Provide the (x, y) coordinate of the cell's center where the given text is located.  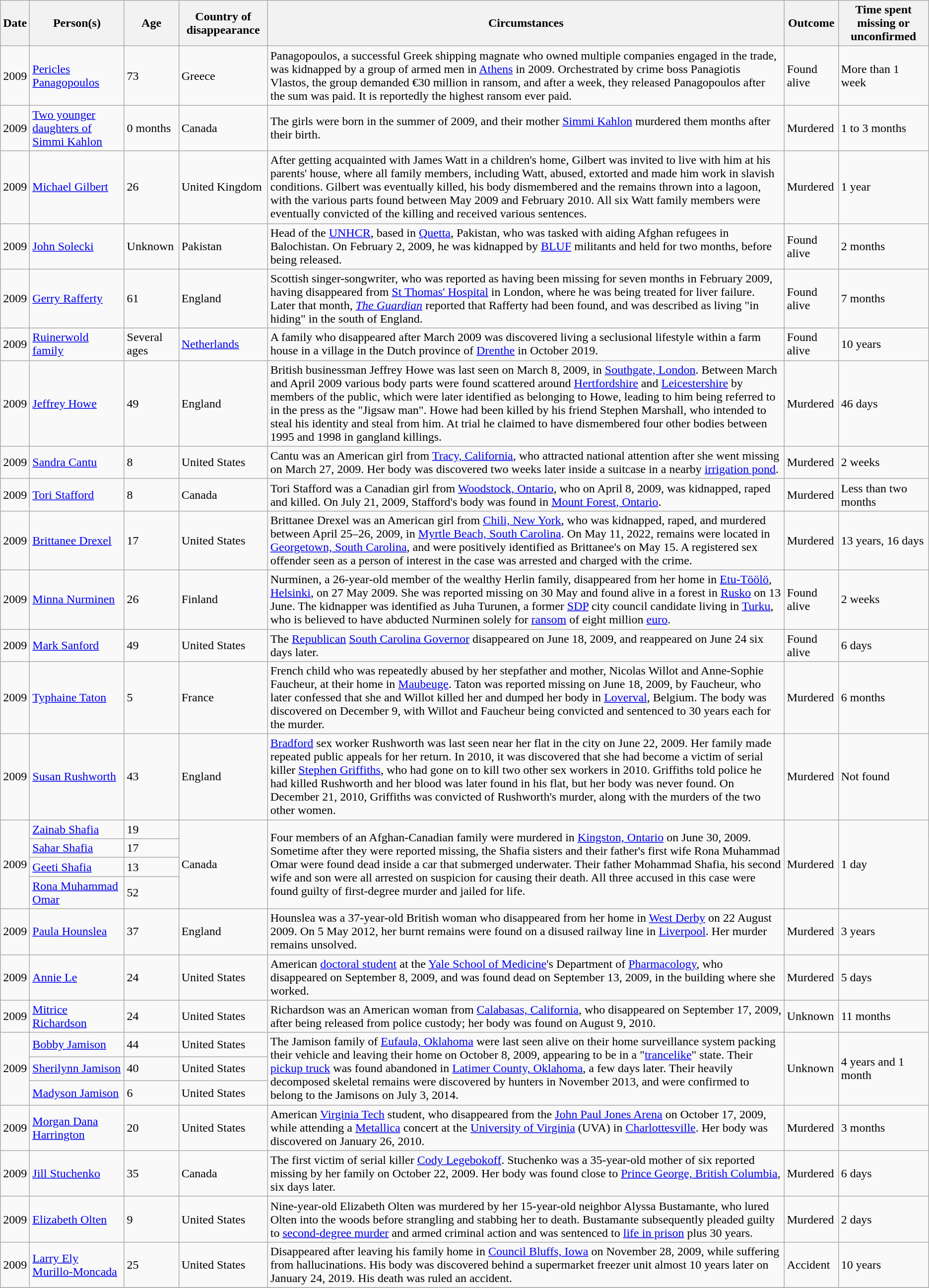
2 months (883, 246)
Brittanee Drexel (77, 540)
Zainab Shafia (77, 829)
The girls were born in the summer of 2009, and their mother Simmi Kahlon murdered them months after their birth. (526, 128)
Sandra Cantu (77, 463)
44 (151, 1044)
0 months (151, 128)
Age (151, 23)
Outcome (811, 23)
4 years and 1 month (883, 1069)
61 (151, 299)
6 (151, 1093)
73 (151, 75)
52 (151, 892)
Mark Sanford (77, 645)
43 (151, 777)
Not found (883, 777)
Country of disappearance (223, 23)
13 (151, 867)
3 months (883, 1128)
Accident (811, 1265)
Gerry Rafferty (77, 299)
Date (15, 23)
6 months (883, 698)
5 days (883, 977)
9 (151, 1219)
Elizabeth Olten (77, 1219)
Pakistan (223, 246)
Jeffrey Howe (77, 403)
5 (151, 698)
19 (151, 829)
Finland (223, 600)
Mitrice Richardson (77, 1017)
More than 1 week (883, 75)
Ruinerwold family (77, 344)
Circumstances (526, 23)
11 months (883, 1017)
Larry Ely Murillo-Moncada (77, 1265)
Morgan Dana Harrington (77, 1128)
46 days (883, 403)
1 day (883, 865)
1 year (883, 187)
1 to 3 months (883, 128)
7 months (883, 299)
The Republican South Carolina Governor disappeared on June 18, 2009, and reappeared on June 24 six days later. (526, 645)
Jill Stuchenko (77, 1173)
2 days (883, 1219)
40 (151, 1069)
Rona Muhammad Omar (77, 892)
Paula Hounslea (77, 932)
Netherlands (223, 344)
France (223, 698)
25 (151, 1265)
Susan Rushworth (77, 777)
United Kingdom (223, 187)
Typhaine Taton (77, 698)
Geeti Shafia (77, 867)
Greece (223, 75)
3 years (883, 932)
13 years, 16 days (883, 540)
John Solecki (77, 246)
Bobby Jamison (77, 1044)
Pericles Panagopoulos (77, 75)
35 (151, 1173)
Annie Le (77, 977)
37 (151, 932)
Michael Gilbert (77, 187)
Person(s) (77, 23)
Two younger daughters of Simmi Kahlon (77, 128)
Sahar Shafia (77, 848)
20 (151, 1128)
Less than two months (883, 494)
Sherilynn Jamison (77, 1069)
Tori Stafford (77, 494)
Madyson Jamison (77, 1093)
Several ages (151, 344)
Time spent missing or unconfirmed (883, 23)
Minna Nurminen (77, 600)
